From the cell containing the given text, extract its center point as (X, Y) coordinate. 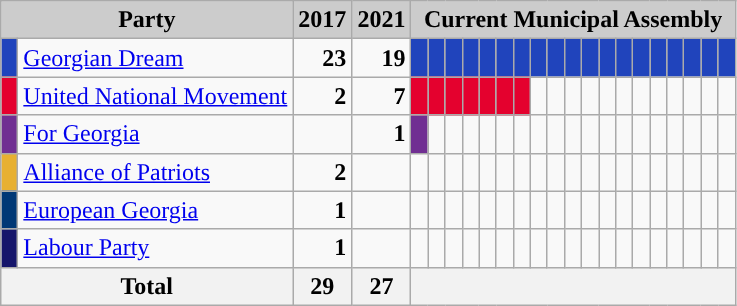
29 (322, 286)
Current Municipal Assembly (573, 20)
Labour Party (156, 248)
19 (382, 58)
United National Movement (156, 96)
Georgian Dream (156, 58)
23 (322, 58)
27 (382, 286)
European Georgia (156, 210)
2021 (382, 20)
7 (382, 96)
Party (147, 20)
2017 (322, 20)
Alliance of Patriots (156, 172)
For Georgia (156, 134)
Total (147, 286)
